Output the [X, Y] coordinate of the center of the cell containing the given text.  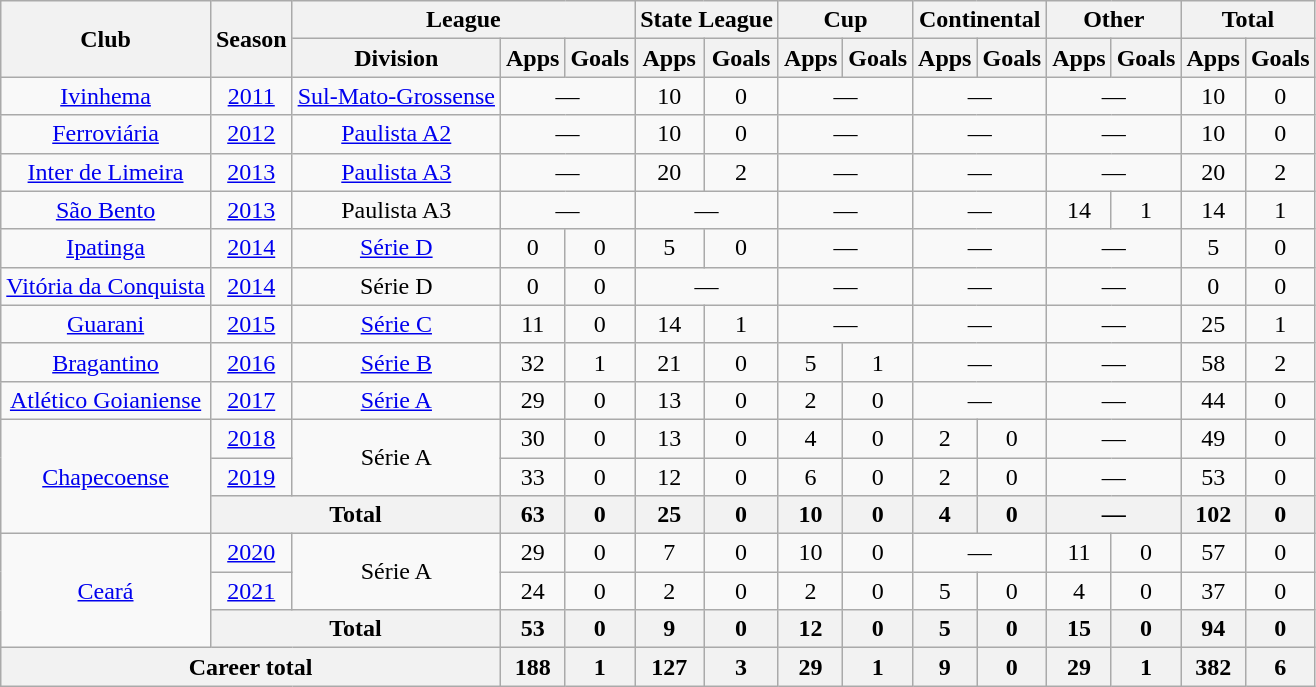
State League [707, 20]
Ferroviária [106, 134]
Season [251, 39]
33 [532, 477]
24 [532, 591]
2011 [251, 96]
Ceará [106, 591]
102 [1213, 515]
30 [532, 438]
Série B [396, 362]
Inter de Limeira [106, 172]
15 [1079, 629]
São Bento [106, 210]
44 [1213, 400]
Other [1114, 20]
3 [742, 667]
2019 [251, 477]
Série C [396, 324]
94 [1213, 629]
382 [1213, 667]
58 [1213, 362]
188 [532, 667]
Ipatinga [106, 248]
37 [1213, 591]
63 [532, 515]
2015 [251, 324]
2020 [251, 553]
Sul-Mato-Grossense [396, 96]
49 [1213, 438]
7 [670, 553]
2012 [251, 134]
21 [670, 362]
Paulista A2 [396, 134]
Vitória da Conquista [106, 286]
32 [532, 362]
Chapecoense [106, 476]
Ivinhema [106, 96]
Division [396, 58]
2017 [251, 400]
Atlético Goianiense [106, 400]
2018 [251, 438]
2021 [251, 591]
Cup [845, 20]
Continental [980, 20]
Club [106, 39]
127 [670, 667]
Career total [251, 667]
Guarani [106, 324]
Bragantino [106, 362]
57 [1213, 553]
2016 [251, 362]
League [464, 20]
